Provide the (x, y) coordinate of the cell's center where the given text is located.  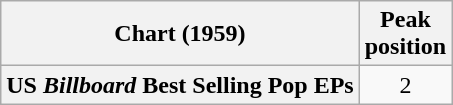
Chart (1959) (180, 34)
US Billboard Best Selling Pop EPs (180, 85)
Peakposition (405, 34)
2 (405, 85)
